Extract the [x, y] coordinate from the center of the cell holding the provided text.  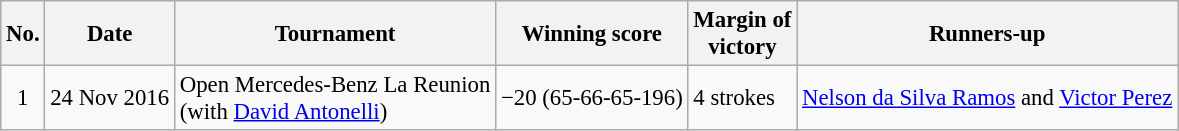
Open Mercedes-Benz La Reunion(with David Antonelli) [334, 98]
No. [23, 34]
−20 (65-66-65-196) [592, 98]
4 strokes [742, 98]
1 [23, 98]
Date [110, 34]
Tournament [334, 34]
Nelson da Silva Ramos and Victor Perez [988, 98]
Margin ofvictory [742, 34]
24 Nov 2016 [110, 98]
Runners-up [988, 34]
Winning score [592, 34]
